Determine the (X, Y) coordinate at the center of the cell enclosing the given text.  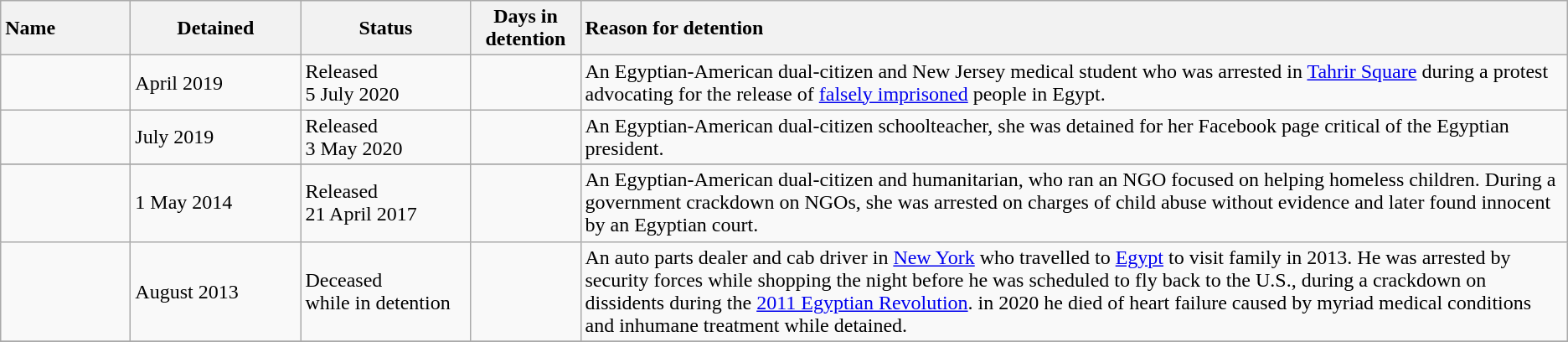
July 2019 (216, 137)
Released5 July 2020 (385, 82)
Status (385, 28)
August 2013 (216, 292)
1 May 2014 (216, 203)
Deceased while in detention (385, 292)
Released3 May 2020 (385, 137)
Days in detention (526, 28)
Name (65, 28)
An Egyptian-American dual-citizen schoolteacher, she was detained for her Facebook page critical of the Egyptian president. (1074, 137)
Released21 April 2017 (385, 203)
Detained (216, 28)
April 2019 (216, 82)
Reason for detention (1074, 28)
